Locate the cell with the specified text and output its [X, Y] center coordinate. 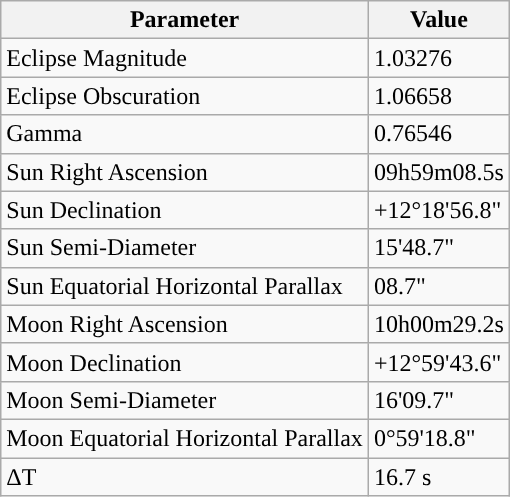
15'48.7" [438, 248]
Moon Right Ascension [185, 324]
Parameter [185, 20]
Gamma [185, 134]
Sun Semi-Diameter [185, 248]
Sun Declination [185, 210]
1.06658 [438, 96]
Sun Right Ascension [185, 172]
1.03276 [438, 58]
Moon Equatorial Horizontal Parallax [185, 438]
09h59m08.5s [438, 172]
Value [438, 20]
Moon Declination [185, 362]
0°59'18.8" [438, 438]
16'09.7" [438, 400]
+12°59'43.6" [438, 362]
ΔT [185, 477]
Moon Semi-Diameter [185, 400]
+12°18'56.8" [438, 210]
Sun Equatorial Horizontal Parallax [185, 286]
16.7 s [438, 477]
0.76546 [438, 134]
Eclipse Obscuration [185, 96]
08.7" [438, 286]
Eclipse Magnitude [185, 58]
10h00m29.2s [438, 324]
